Provide the (x, y) coordinate of the cell's center where the given text is located.  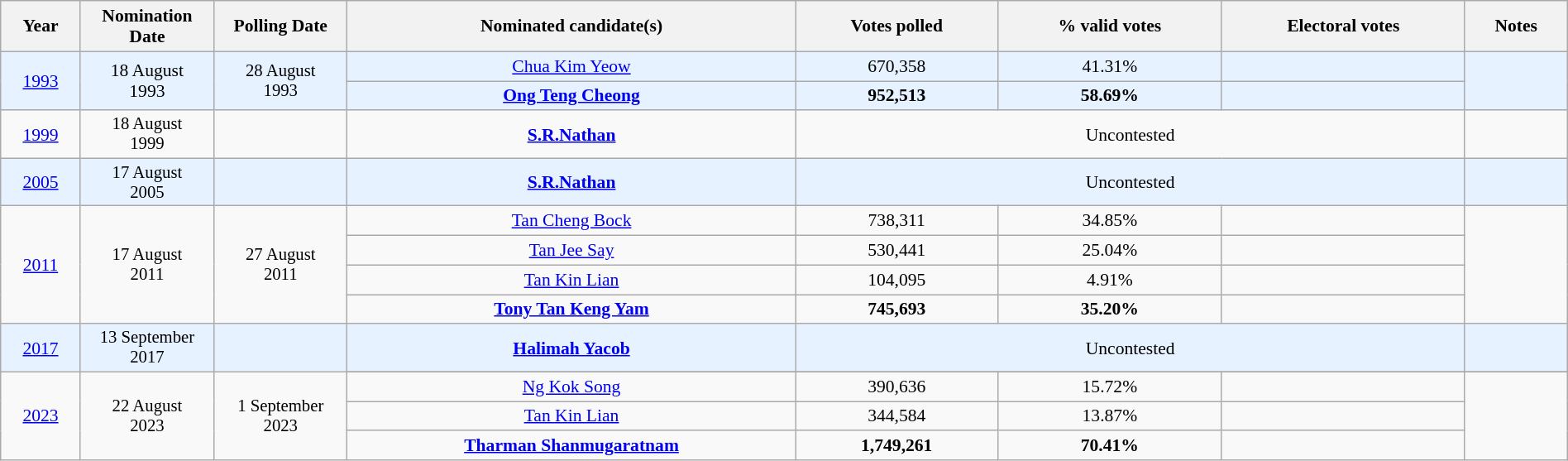
Halimah Yacob (571, 348)
344,584 (896, 416)
34.85% (1110, 221)
Votes polled (896, 26)
745,693 (896, 310)
Tan Jee Say (571, 251)
Year (41, 26)
104,095 (896, 280)
Ong Teng Cheong (571, 96)
670,358 (896, 66)
530,441 (896, 251)
Chua Kim Yeow (571, 66)
1,749,261 (896, 446)
1999 (41, 135)
Tan Cheng Bock (571, 221)
738,311 (896, 221)
17 August2005 (147, 182)
2017 (41, 348)
17 August2011 (147, 265)
18 August1999 (147, 135)
Nomination Date (147, 26)
1 September2023 (281, 415)
Polling Date (281, 26)
1993 (41, 81)
18 August1993 (147, 81)
15.72% (1110, 387)
390,636 (896, 387)
70.41% (1110, 446)
4.91% (1110, 280)
58.69% (1110, 96)
27 August2011 (281, 265)
13.87% (1110, 416)
Notes (1516, 26)
35.20% (1110, 310)
% valid votes (1110, 26)
25.04% (1110, 251)
Ng Kok Song (571, 387)
Tharman Shanmugaratnam (571, 446)
41.31% (1110, 66)
Nominated candidate(s) (571, 26)
2005 (41, 182)
Electoral votes (1343, 26)
28 August1993 (281, 81)
952,513 (896, 96)
13 September2017 (147, 348)
2023 (41, 415)
22 August2023 (147, 415)
2011 (41, 265)
Tony Tan Keng Yam (571, 310)
